Return the [X, Y] coordinate for the center point of the cell that contains the specified text.  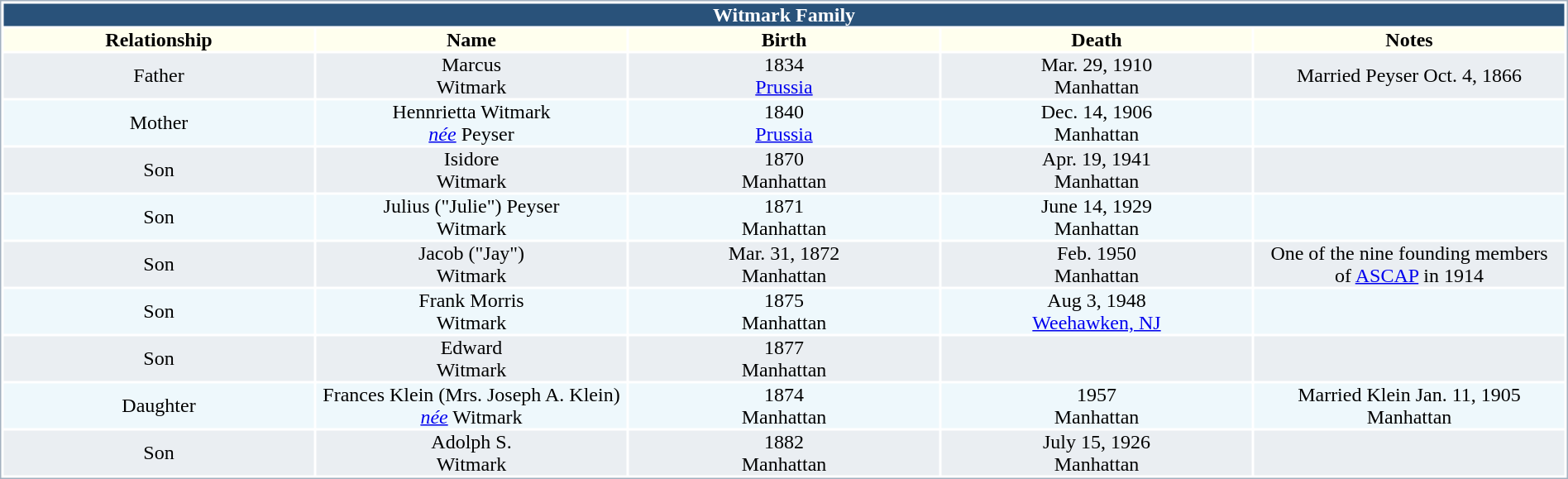
Dec. 14, 1906Manhattan [1097, 123]
Mar. 31, 1872Manhattan [784, 264]
Married Klein Jan. 11, 1905Manhattan [1409, 406]
1840Prussia [784, 123]
Mar. 29, 1910Manhattan [1097, 75]
1871Manhattan [784, 218]
Witmark Family [784, 15]
Apr. 19, 1941Manhattan [1097, 170]
Birth [784, 40]
EdwardWitmark [471, 358]
Aug 3, 1948Weehawken, NJ [1097, 312]
1957Manhattan [1097, 406]
Jacob ("Jay")Witmark [471, 264]
Relationship [159, 40]
1834Prussia [784, 75]
Notes [1409, 40]
Father [159, 75]
Daughter [159, 406]
July 15, 1926Manhattan [1097, 453]
Feb. 1950Manhattan [1097, 264]
MarcusWitmark [471, 75]
1874Manhattan [784, 406]
1882Manhattan [784, 453]
IsidoreWitmark [471, 170]
Adolph S.Witmark [471, 453]
1870Manhattan [784, 170]
1877Manhattan [784, 358]
Name [471, 40]
One of the nine founding membersof ASCAP in 1914 [1409, 264]
June 14, 1929Manhattan [1097, 218]
Death [1097, 40]
Julius ("Julie") PeyserWitmark [471, 218]
1875Manhattan [784, 312]
Frances Klein (Mrs. Joseph A. Klein) née Witmark [471, 406]
Frank MorrisWitmark [471, 312]
Married Peyser Oct. 4, 1866 [1409, 75]
Hennrietta Witmarknée Peyser [471, 123]
Mother [159, 123]
